Find where the given text appears and provide that cell's center as [x, y] coordinate. 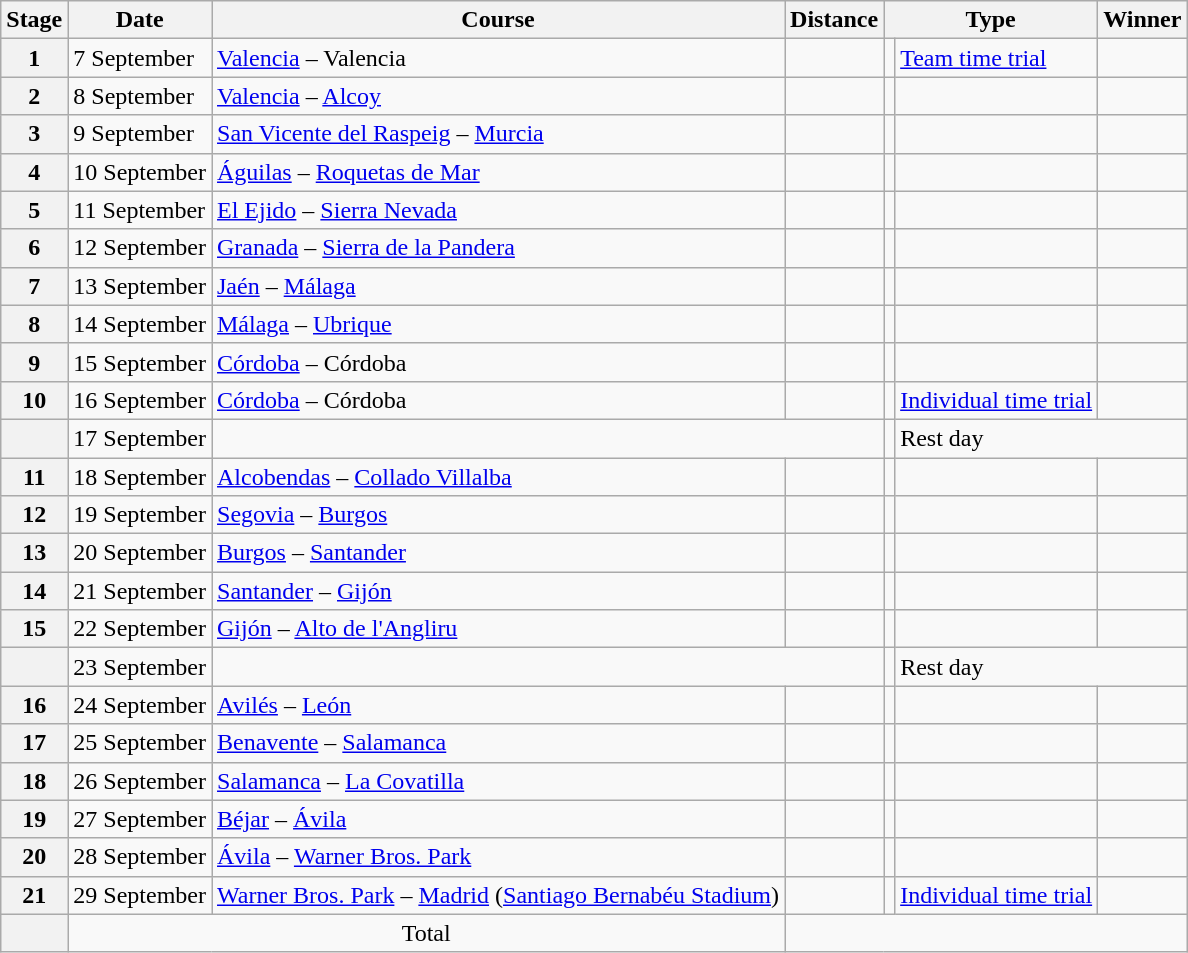
3 [34, 134]
11 September [140, 210]
Alcobendas – Collado Villalba [498, 477]
Águilas – Roquetas de Mar [498, 172]
Avilés – León [498, 705]
San Vicente del Raspeig – Murcia [498, 134]
Type [991, 20]
21 [34, 895]
16 September [140, 400]
Distance [834, 20]
17 September [140, 438]
11 [34, 477]
5 [34, 210]
18 [34, 781]
Course [498, 20]
22 September [140, 629]
23 September [140, 667]
14 [34, 591]
13 September [140, 286]
Ávila – Warner Bros. Park [498, 857]
9 [34, 362]
7 [34, 286]
Date [140, 20]
14 September [140, 324]
10 September [140, 172]
25 September [140, 743]
24 September [140, 705]
29 September [140, 895]
Valencia – Alcoy [498, 96]
Team time trial [996, 58]
15 [34, 629]
Segovia – Burgos [498, 515]
27 September [140, 819]
17 [34, 743]
4 [34, 172]
15 September [140, 362]
18 September [140, 477]
Burgos – Santander [498, 553]
9 September [140, 134]
Total [426, 933]
20 [34, 857]
Gijón – Alto de l'Angliru [498, 629]
Warner Bros. Park – Madrid (Santiago Bernabéu Stadium) [498, 895]
28 September [140, 857]
Santander – Gijón [498, 591]
Salamanca – La Covatilla [498, 781]
Béjar – Ávila [498, 819]
19 September [140, 515]
Winner [1142, 20]
Jaén – Málaga [498, 286]
20 September [140, 553]
12 [34, 515]
12 September [140, 248]
Benavente – Salamanca [498, 743]
El Ejido – Sierra Nevada [498, 210]
10 [34, 400]
1 [34, 58]
Valencia – Valencia [498, 58]
6 [34, 248]
8 September [140, 96]
8 [34, 324]
21 September [140, 591]
Málaga – Ubrique [498, 324]
19 [34, 819]
7 September [140, 58]
Stage [34, 20]
Granada – Sierra de la Pandera [498, 248]
13 [34, 553]
16 [34, 705]
2 [34, 96]
26 September [140, 781]
